Locate the cell with the specified text and output its [x, y] center coordinate. 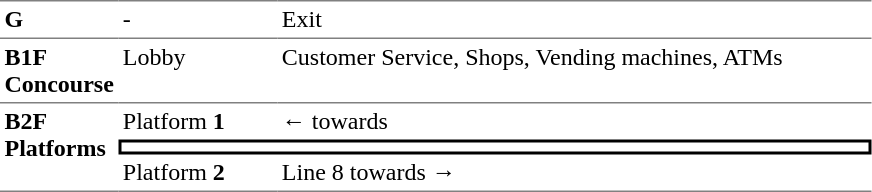
- [198, 19]
B2FPlatforms [59, 148]
G [59, 19]
Exit [574, 19]
Line 8 towards → [574, 173]
← towards [574, 122]
Platform 2 [198, 173]
Customer Service, Shops, Vending machines, ATMs [574, 71]
Lobby [198, 71]
B1FConcourse [59, 71]
Platform 1 [198, 122]
